For the text-containing cell, return its midpoint in (X, Y) coordinate format. 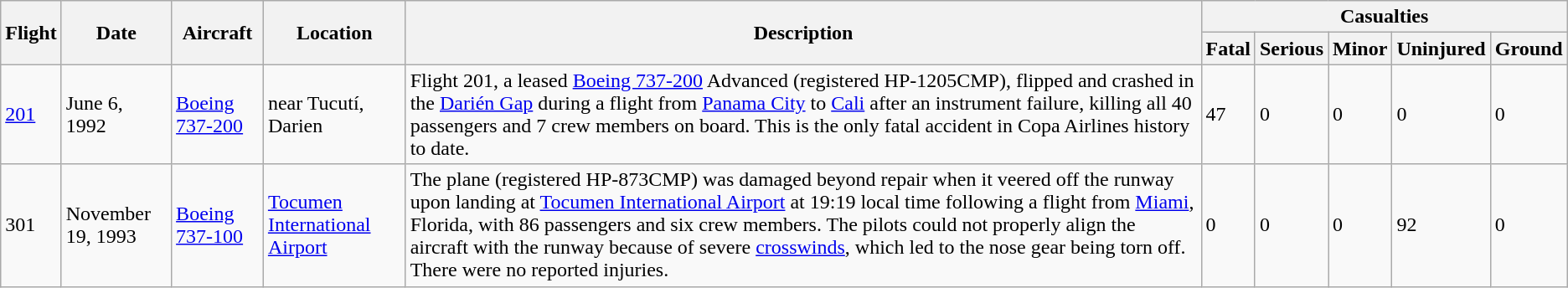
47 (1228, 114)
Boeing 737-200 (218, 114)
Serious (1292, 49)
Uninjured (1441, 49)
Location (334, 33)
92 (1441, 225)
June 6, 1992 (116, 114)
Flight (31, 33)
Fatal (1228, 49)
201 (31, 114)
Casualties (1384, 17)
near Tucutí, Darien (334, 114)
Description (803, 33)
Aircraft (218, 33)
Ground (1529, 49)
November 19, 1993 (116, 225)
301 (31, 225)
Boeing 737-100 (218, 225)
Tocumen International Airport (334, 225)
Date (116, 33)
Minor (1360, 49)
